Return (X, Y) of the center of cell containing provided text 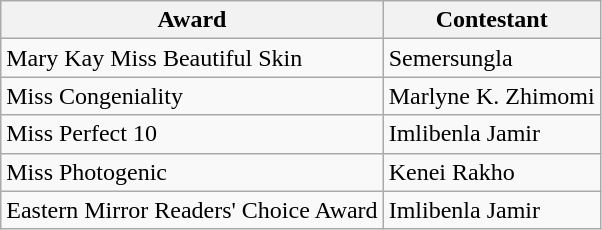
Contestant (492, 20)
Miss Perfect 10 (192, 134)
Marlyne K. Zhimomi (492, 96)
Semersungla (492, 58)
Kenei Rakho (492, 172)
Mary Kay Miss Beautiful Skin (192, 58)
Award (192, 20)
Miss Photogenic (192, 172)
Eastern Mirror Readers' Choice Award (192, 210)
Miss Congeniality (192, 96)
